Extract the [X, Y] coordinate from the center of the cell holding the provided text.  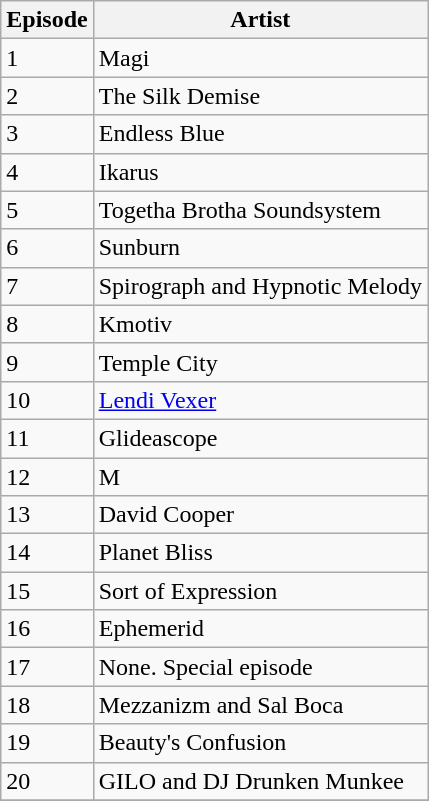
Togetha Brotha Soundsystem [260, 210]
8 [47, 324]
David Cooper [260, 515]
Magi [260, 58]
9 [47, 362]
6 [47, 248]
18 [47, 705]
M [260, 477]
Ephemerid [260, 629]
2 [47, 96]
Artist [260, 20]
Mezzanizm and Sal Boca [260, 705]
Sort of Expression [260, 591]
Sunburn [260, 248]
4 [47, 172]
14 [47, 553]
Kmotiv [260, 324]
The Silk Demise [260, 96]
10 [47, 400]
17 [47, 667]
16 [47, 629]
Planet Bliss [260, 553]
5 [47, 210]
Temple City [260, 362]
Beauty's Confusion [260, 743]
1 [47, 58]
12 [47, 477]
Lendi Vexer [260, 400]
3 [47, 134]
Spirograph and Hypnotic Melody [260, 286]
Episode [47, 20]
Endless Blue [260, 134]
None. Special episode [260, 667]
20 [47, 781]
11 [47, 438]
15 [47, 591]
GILO and DJ Drunken Munkee [260, 781]
Glideascope [260, 438]
13 [47, 515]
Ikarus [260, 172]
19 [47, 743]
7 [47, 286]
